Locate the cell with the specified text and output its [x, y] center coordinate. 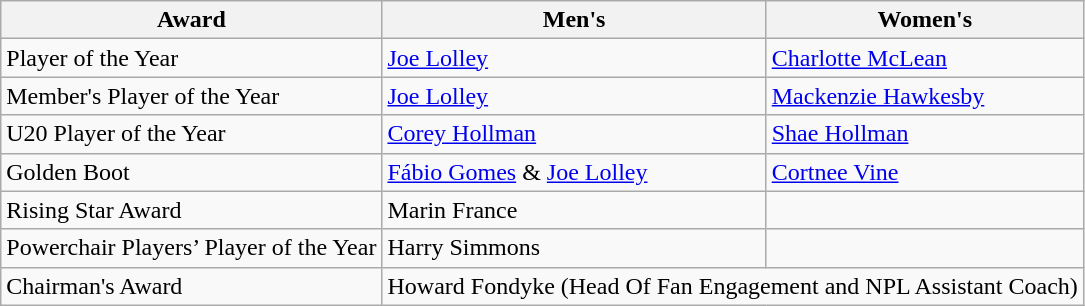
Cortnee Vine [924, 172]
Member's Player of the Year [192, 96]
U20 Player of the Year [192, 134]
Women's [924, 20]
Chairman's Award [192, 286]
Charlotte McLean [924, 58]
Rising Star Award [192, 210]
Marin France [574, 210]
Fábio Gomes & Joe Lolley [574, 172]
Powerchair Players’ Player of the Year [192, 248]
Award [192, 20]
Golden Boot [192, 172]
Player of the Year [192, 58]
Mackenzie Hawkesby [924, 96]
Howard Fondyke (Head Of Fan Engagement and NPL Assistant Coach) [732, 286]
Corey Hollman [574, 134]
Harry Simmons [574, 248]
Shae Hollman [924, 134]
Men's [574, 20]
